Search for the cell housing the specified text and yield its (x, y) center coordinate. 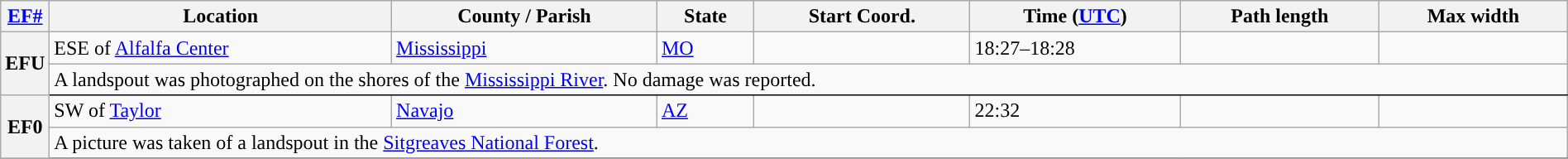
Path length (1279, 17)
SW of Taylor (221, 111)
Location (221, 17)
18:27–18:28 (1075, 48)
Mississippi (524, 48)
County / Parish (524, 17)
MO (705, 48)
Start Coord. (862, 17)
EF# (25, 17)
EFU (25, 64)
Navajo (524, 111)
ESE of Alfalfa Center (221, 48)
Max width (1473, 17)
A picture was taken of a landspout in the Sitgreaves National Forest. (809, 142)
AZ (705, 111)
EF0 (25, 127)
22:32 (1075, 111)
Time (UTC) (1075, 17)
A landspout was photographed on the shores of the Mississippi River. No damage was reported. (809, 79)
State (705, 17)
